Extract the (x, y) coordinate from the center of the cell holding the provided text.  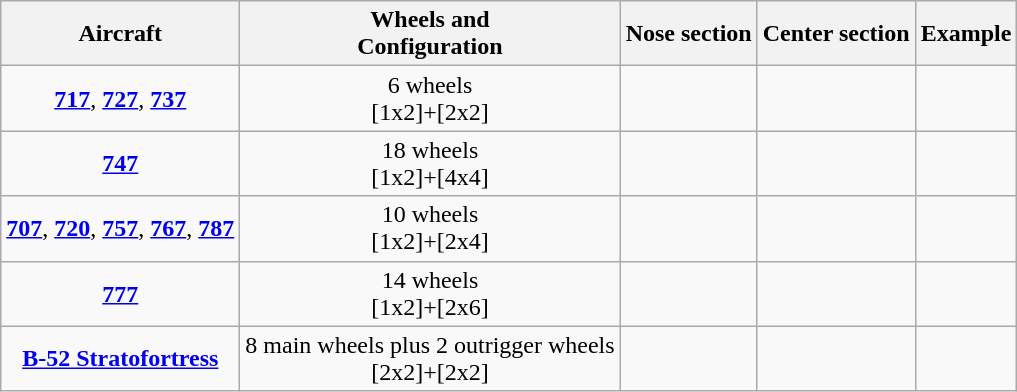
10 wheels[1x2]+[2x4] (430, 228)
18 wheels[1x2]+[4x4] (430, 164)
707, 720, 757, 767, 787 (120, 228)
Nose section (688, 34)
8 main wheels plus 2 outrigger wheels[2x2]+[2x2] (430, 358)
777 (120, 294)
747 (120, 164)
Aircraft (120, 34)
Wheels andConfiguration (430, 34)
Example (966, 34)
14 wheels[1x2]+[2x6] (430, 294)
B-52 Stratofortress (120, 358)
6 wheels[1x2]+[2x2] (430, 98)
Center section (836, 34)
717, 727, 737 (120, 98)
